Extract the (X, Y) coordinate from the center of the cell holding the provided text.  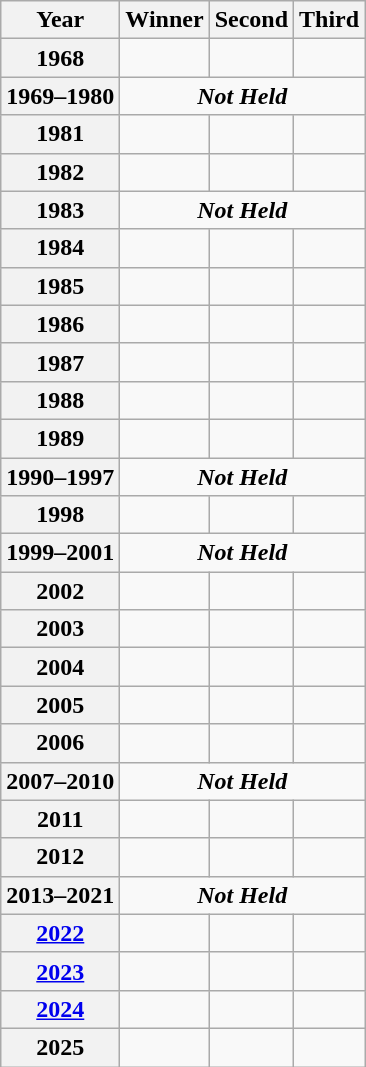
Winner (164, 20)
Year (60, 20)
Second (251, 20)
2012 (60, 857)
1987 (60, 362)
1985 (60, 286)
2023 (60, 971)
2022 (60, 933)
1989 (60, 438)
2002 (60, 591)
1988 (60, 400)
2024 (60, 1009)
1984 (60, 248)
1999–2001 (60, 553)
2011 (60, 819)
1986 (60, 324)
2004 (60, 667)
1983 (60, 210)
2013–2021 (60, 895)
1969–1980 (60, 96)
2003 (60, 629)
2007–2010 (60, 781)
1981 (60, 134)
2006 (60, 743)
1990–1997 (60, 477)
1982 (60, 172)
2025 (60, 1047)
1998 (60, 515)
2005 (60, 705)
Third (330, 20)
1968 (60, 58)
